Search for the cell housing the specified text and yield its [X, Y] center coordinate. 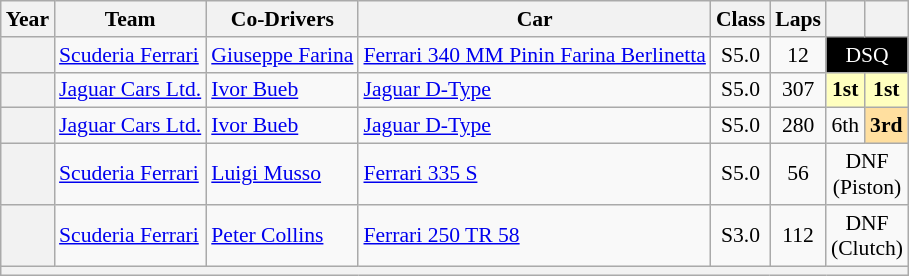
Ferrari 250 TR 58 [534, 236]
Co-Drivers [282, 19]
DSQ [867, 55]
DNF(Clutch) [867, 236]
Luigi Musso [282, 174]
Year [28, 19]
Laps [798, 19]
Car [534, 19]
Team [130, 19]
307 [798, 90]
280 [798, 126]
Ferrari 335 S [534, 174]
Peter Collins [282, 236]
Ferrari 340 MM Pinin Farina Berlinetta [534, 55]
Class [740, 19]
3rd [887, 126]
12 [798, 55]
DNF(Piston) [867, 174]
Giuseppe Farina [282, 55]
6th [846, 126]
56 [798, 174]
S3.0 [740, 236]
112 [798, 236]
